Detect which cell encompasses the target text, then output its (x, y) center coordinate. 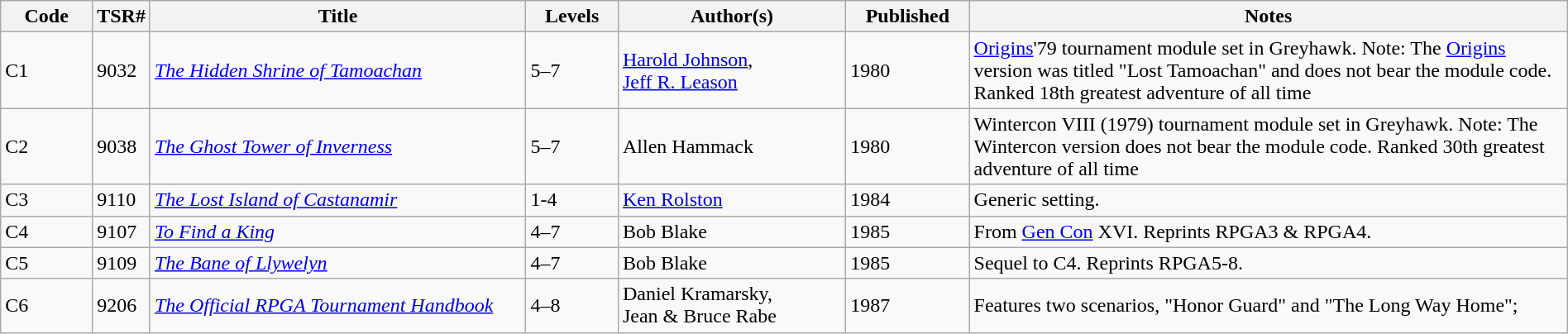
Levels (572, 17)
Title (337, 17)
C3 (46, 200)
Author(s) (731, 17)
9110 (122, 200)
Generic setting. (1269, 200)
9038 (122, 146)
Published (908, 17)
The Hidden Shrine of Tamoachan (337, 70)
4–8 (572, 306)
The Ghost Tower of Inverness (337, 146)
To Find a King (337, 231)
Daniel Kramarsky,Jean & Bruce Rabe (731, 306)
The Official RPGA Tournament Handbook (337, 306)
Notes (1269, 17)
Features two scenarios, "Honor Guard" and "The Long Way Home"; (1269, 306)
From Gen Con XVI. Reprints RPGA3 & RPGA4. (1269, 231)
9107 (122, 231)
The Bane of Llywelyn (337, 263)
Code (46, 17)
The Lost Island of Castanamir (337, 200)
Allen Hammack (731, 146)
Sequel to C4. Reprints RPGA5-8. (1269, 263)
C2 (46, 146)
9032 (122, 70)
9109 (122, 263)
C4 (46, 231)
C6 (46, 306)
9206 (122, 306)
Ken Rolston (731, 200)
C1 (46, 70)
1987 (908, 306)
C5 (46, 263)
1984 (908, 200)
TSR# (122, 17)
1-4 (572, 200)
Harold Johnson,Jeff R. Leason (731, 70)
